Search for the cell housing the specified text and yield its [x, y] center coordinate. 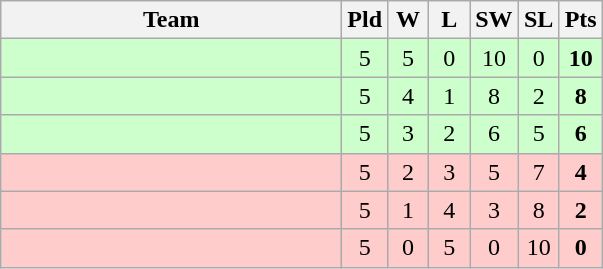
W [408, 20]
Pts [580, 20]
L [450, 20]
Pld [365, 20]
SW [494, 20]
Team [172, 20]
SL [538, 20]
7 [538, 172]
